Search for the cell housing the specified text and yield its (X, Y) center coordinate. 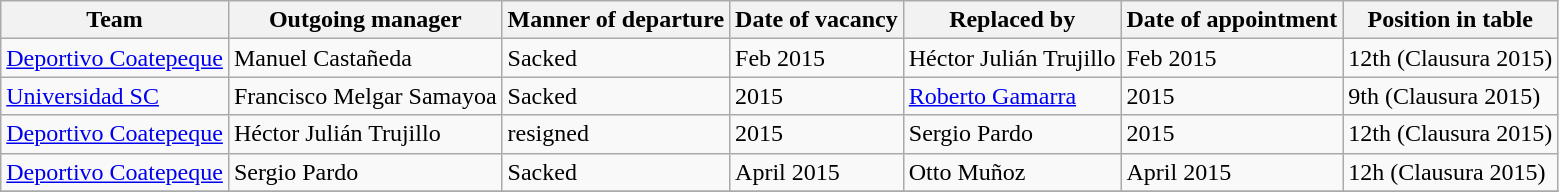
Position in table (1450, 20)
Manner of departure (616, 20)
Manuel Castañeda (365, 58)
Universidad SC (115, 96)
9th (Clausura 2015) (1450, 96)
Replaced by (1012, 20)
resigned (616, 134)
Date of vacancy (817, 20)
Roberto Gamarra (1012, 96)
Otto Muñoz (1012, 172)
Date of appointment (1232, 20)
Outgoing manager (365, 20)
Team (115, 20)
12h (Clausura 2015) (1450, 172)
Francisco Melgar Samayoa (365, 96)
